Detect which cell encompasses the target text, then output its [x, y] center coordinate. 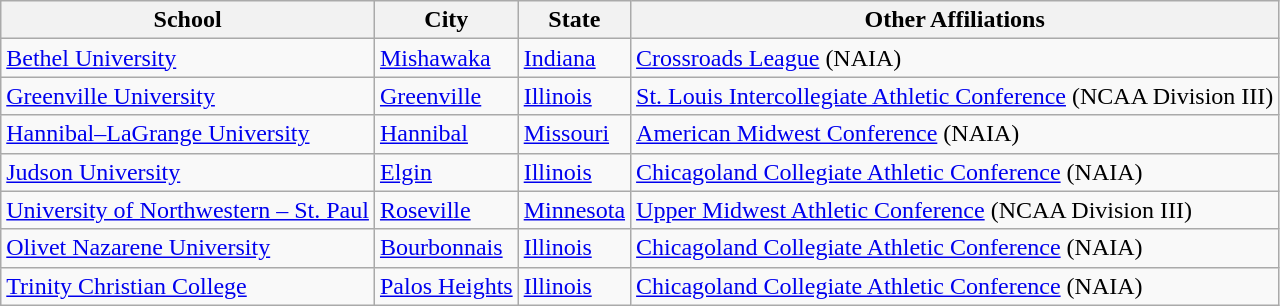
Palos Heights [446, 286]
Minnesota [574, 210]
Olivet Nazarene University [188, 248]
Indiana [574, 58]
State [574, 20]
Bourbonnais [446, 248]
Mishawaka [446, 58]
Upper Midwest Athletic Conference (NCAA Division III) [955, 210]
Elgin [446, 172]
University of Northwestern – St. Paul [188, 210]
Hannibal–LaGrange University [188, 134]
Judson University [188, 172]
School [188, 20]
American Midwest Conference (NAIA) [955, 134]
Trinity Christian College [188, 286]
Greenville University [188, 96]
Crossroads League (NAIA) [955, 58]
Bethel University [188, 58]
Roseville [446, 210]
St. Louis Intercollegiate Athletic Conference (NCAA Division III) [955, 96]
Other Affiliations [955, 20]
Greenville [446, 96]
Missouri [574, 134]
Hannibal [446, 134]
City [446, 20]
